Output the [x, y] coordinate of the center of the cell containing the given text.  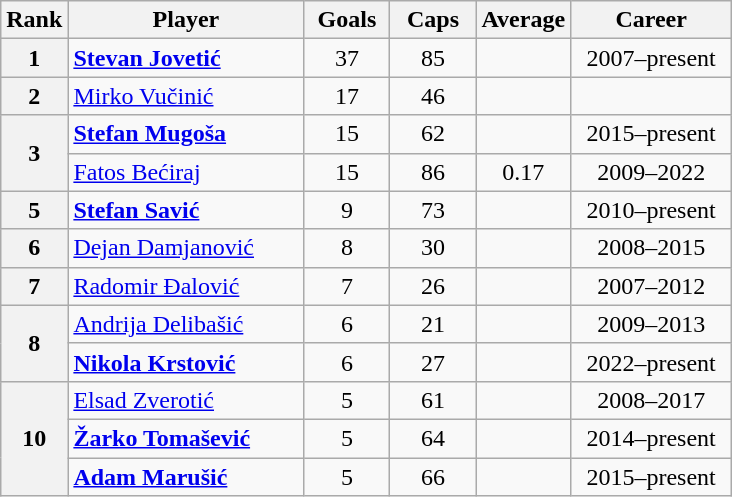
64 [433, 438]
1 [34, 58]
37 [347, 58]
46 [433, 96]
2009–2013 [652, 324]
Andrija Delibašić [186, 324]
86 [433, 172]
2 [34, 96]
Adam Marušić [186, 477]
Goals [347, 20]
Mirko Vučinić [186, 96]
3 [34, 153]
10 [34, 438]
27 [433, 362]
Elsad Zverotić [186, 400]
Rank [34, 20]
Fatos Bećiraj [186, 172]
17 [347, 96]
66 [433, 477]
Dejan Damjanović [186, 248]
Stefan Mugoša [186, 134]
85 [433, 58]
Žarko Tomašević [186, 438]
2007–2012 [652, 286]
2008–2015 [652, 248]
9 [347, 210]
2022–present [652, 362]
61 [433, 400]
30 [433, 248]
Radomir Đalović [186, 286]
2008–2017 [652, 400]
2010–present [652, 210]
2007–present [652, 58]
26 [433, 286]
62 [433, 134]
73 [433, 210]
Average [524, 20]
Player [186, 20]
Stevan Jovetić [186, 58]
0.17 [524, 172]
2009–2022 [652, 172]
2014–present [652, 438]
Career [652, 20]
Stefan Savić [186, 210]
21 [433, 324]
Caps [433, 20]
Nikola Krstović [186, 362]
